Locate the cell with the specified text and output its [X, Y] center coordinate. 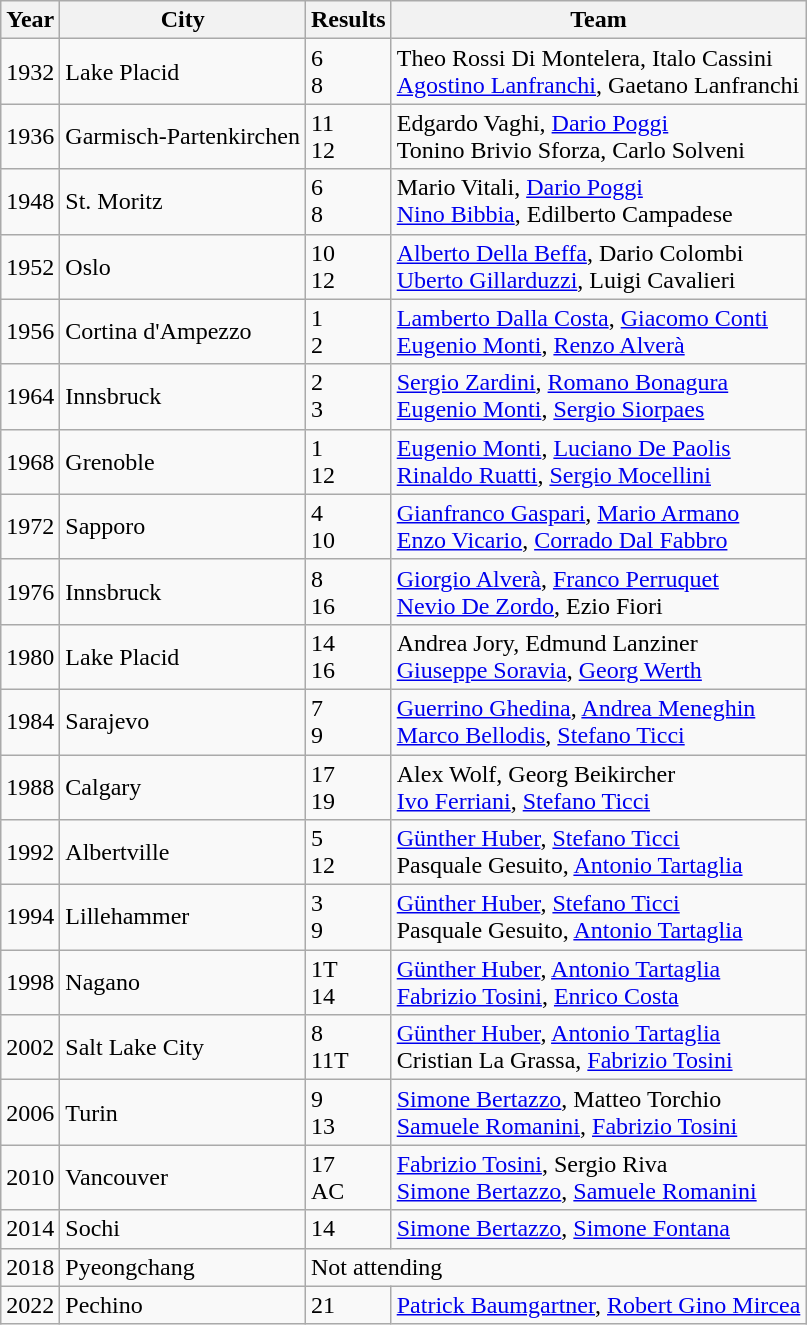
Simone Bertazzo, Matteo TorchioSamuele Romanini, Fabrizio Tosini [598, 1112]
Year [30, 20]
Pyeongchang [183, 1267]
3 9 [348, 918]
1976 [30, 592]
Lillehammer [183, 918]
1948 [30, 202]
1956 [30, 332]
1952 [30, 266]
2002 [30, 1048]
79 [348, 722]
1719 [348, 786]
913 [348, 1112]
Giorgio Alverà, Franco PerruquetNevio De Zordo, Ezio Fiori [598, 592]
Results [348, 20]
2022 [30, 1305]
1932 [30, 72]
Sochi [183, 1229]
Sergio Zardini, Romano BonaguraEugenio Monti, Sergio Siorpaes [598, 396]
Oslo [183, 266]
2014 [30, 1229]
1968 [30, 462]
68 [348, 202]
1994 [30, 918]
1 12 [348, 462]
410 [348, 526]
21 [348, 1305]
Grenoble [183, 462]
2010 [30, 1178]
17AC [348, 1178]
Mario Vitali, Dario PoggiNino Bibbia, Edilberto Campadese [598, 202]
Vancouver [183, 1178]
Theo Rossi Di Montelera, Italo CassiniAgostino Lanfranchi, Gaetano Lanfranchi [598, 72]
512 [348, 852]
Lamberto Dalla Costa, Giacomo ContiEugenio Monti, Renzo Alverà [598, 332]
1972 [30, 526]
1980 [30, 656]
1984 [30, 722]
Gianfranco Gaspari, Mario ArmanoEnzo Vicario, Corrado Dal Fabbro [598, 526]
Fabrizio Tosini, Sergio RivaSimone Bertazzo, Samuele Romanini [598, 1178]
2 3 [348, 396]
Alberto Della Beffa, Dario ColombiUberto Gillarduzzi, Luigi Cavalieri [598, 266]
Sarajevo [183, 722]
Simone Bertazzo, Simone Fontana [598, 1229]
Albertville [183, 852]
Not attending [555, 1267]
1T 14 [348, 982]
Sapporo [183, 526]
2006 [30, 1112]
Edgardo Vaghi, Dario PoggiTonino Brivio Sforza, Carlo Solveni [598, 136]
14 [348, 1229]
816 [348, 592]
Günther Huber, Antonio TartagliaFabrizio Tosini, Enrico Costa [598, 982]
Günther Huber, Antonio TartagliaCristian La Grassa, Fabrizio Tosini [598, 1048]
Andrea Jory, Edmund LanzinerGiuseppe Soravia, Georg Werth [598, 656]
1988 [30, 786]
City [183, 20]
1112 [348, 136]
1 2 [348, 332]
Eugenio Monti, Luciano De PaolisRinaldo Ruatti, Sergio Mocellini [598, 462]
1012 [348, 266]
Guerrino Ghedina, Andrea MeneghinMarco Bellodis, Stefano Ticci [598, 722]
Salt Lake City [183, 1048]
1992 [30, 852]
1936 [30, 136]
Pechino [183, 1305]
Team [598, 20]
2018 [30, 1267]
St. Moritz [183, 202]
Alex Wolf, Georg BeikircherIvo Ferriani, Stefano Ticci [598, 786]
811T [348, 1048]
Calgary [183, 786]
Garmisch-Partenkirchen [183, 136]
Turin [183, 1112]
Patrick Baumgartner, Robert Gino Mircea [598, 1305]
1416 [348, 656]
1964 [30, 396]
Nagano [183, 982]
Cortina d'Ampezzo [183, 332]
6 8 [348, 72]
1998 [30, 982]
